Scan for the cell matching the given text and deliver its [x, y] coordinate at center. 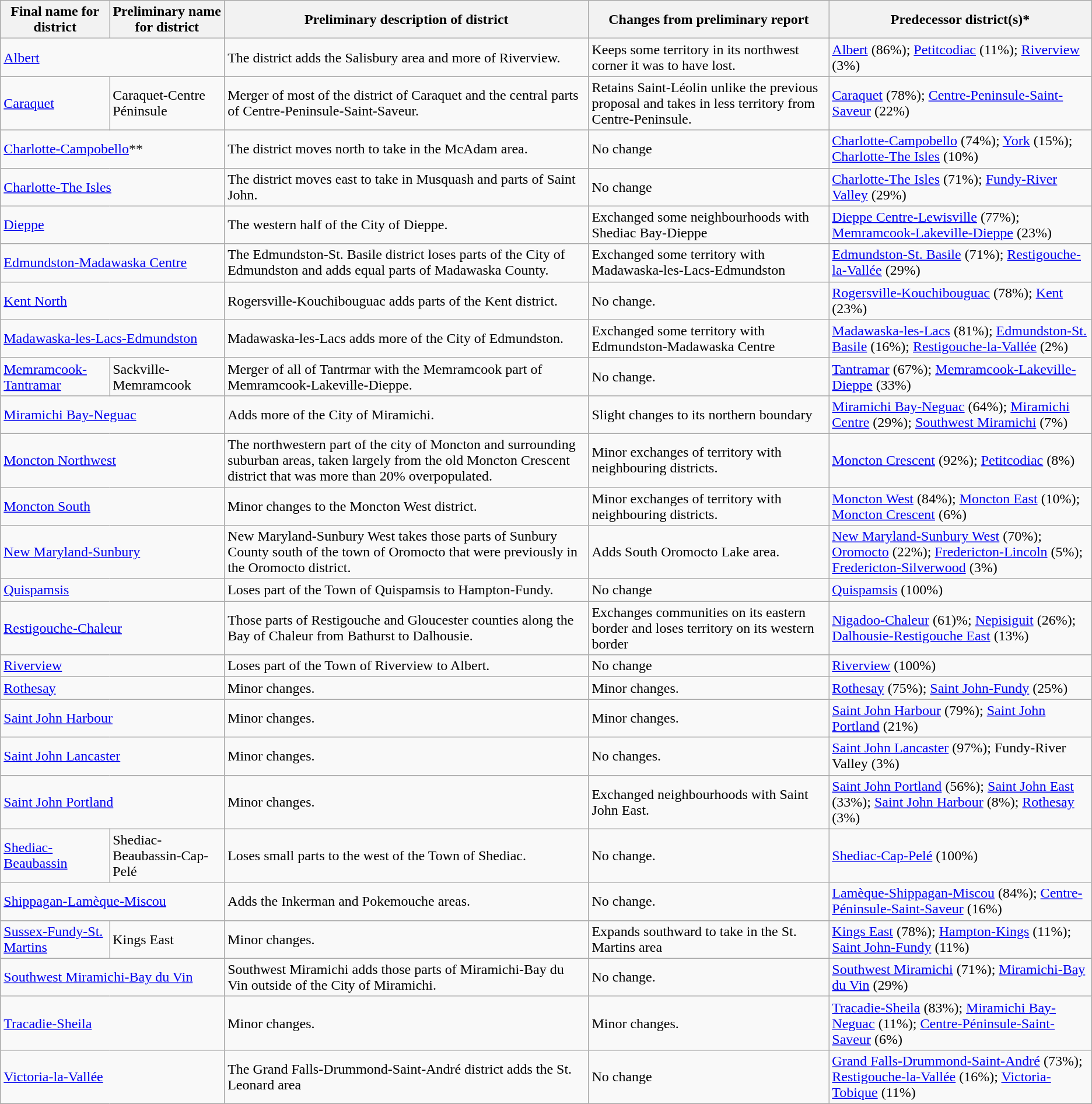
Saint John Portland [113, 802]
Sussex-Fundy-St. Martins [55, 939]
Charlotte-Campobello** [113, 149]
Miramichi Bay-Neguac [113, 414]
Nigadoo-Chaleur (61)%; Nepisiguit (26%); Dalhousie-Restigouche East (13%) [960, 628]
Expands southward to take in the St. Martins area [709, 939]
Southwest Miramichi (71%); Miramichi-Bay du Vin (29%) [960, 977]
Madawaska-les-Lacs-Edmundston [113, 338]
Kent North [113, 301]
Riverview (100%) [960, 666]
Restigouche-Chaleur [113, 628]
Quispamsis (100%) [960, 590]
Moncton Crescent (92%); Petitcodiac (8%) [960, 460]
Merger of most of the district of Caraquet and the central parts of Centre-Peninsule-Saint-Saveur. [407, 103]
Exchanged neighbourhoods with Saint John East. [709, 802]
Lamèque-Shippagan-Miscou (84%); Centre-Péninsule-Saint-Saveur (16%) [960, 902]
The district moves north to take in the McAdam area. [407, 149]
Moncton West (84%); Moncton East (10%); Moncton Crescent (6%) [960, 506]
Shediac-Beaubassin [55, 856]
Rogersville-Kouchibouguac adds parts of the Kent district. [407, 301]
Albert (86%); Petitcodiac (11%); Riverview (3%) [960, 57]
No changes. [709, 756]
Saint John Lancaster (97%); Fundy-River Valley (3%) [960, 756]
The Grand Falls-Drummond-Saint-André district adds the St. Leonard area [407, 1077]
Miramichi Bay-Neguac (64%); Miramichi Centre (29%); Southwest Miramichi (7%) [960, 414]
Adds the Inkerman and Pokemouche areas. [407, 902]
New Maryland-Sunbury West (70%); Oromocto (22%); Fredericton-Lincoln (5%); Fredericton-Silverwood (3%) [960, 552]
Edmundston-Madawaska Centre [113, 262]
Victoria-la-Vallée [113, 1077]
Dieppe [113, 225]
Exchanges communities on its eastern border and loses territory on its western border [709, 628]
Madawaska-les-Lacs adds more of the City of Edmundston. [407, 338]
Saint John Lancaster [113, 756]
Caraquet (78%); Centre-Peninsule-Saint-Saveur (22%) [960, 103]
Dieppe Centre-Lewisville (77%); Memramcook-Lakeville-Dieppe (23%) [960, 225]
Slight changes to its northern boundary [709, 414]
Charlotte-The Isles (71%); Fundy-River Valley (29%) [960, 187]
Merger of all of Tantrmar with the Memramcook part of Memramcook-Lakeville-Dieppe. [407, 377]
Adds South Oromocto Lake area. [709, 552]
Saint John Harbour [113, 719]
Those parts of Restigouche and Gloucester counties along the Bay of Chaleur from Bathurst to Dalhousie. [407, 628]
Rogersville-Kouchibouguac (78%); Kent (23%) [960, 301]
New Maryland-Sunbury West takes those parts of Sunbury County south of the town of Oromocto that were previously in the Oromocto district. [407, 552]
Predecessor district(s)* [960, 20]
Riverview [113, 666]
Southwest Miramichi-Bay du Vin [113, 977]
Tantramar (67%); Memramcook-Lakeville-Dieppe (33%) [960, 377]
Moncton Northwest [113, 460]
Tracadie-Sheila (83%); Miramichi Bay-Neguac (11%); Centre-Péninsule-Saint-Saveur (6%) [960, 1023]
Keeps some territory in its northwest corner it was to have lost. [709, 57]
Adds more of the City of Miramichi. [407, 414]
The Edmundston-St. Basile district loses parts of the City of Edmundston and adds equal parts of Madawaska County. [407, 262]
Preliminary description of district [407, 20]
Rothesay (75%); Saint John-Fundy (25%) [960, 688]
Caraquet [55, 103]
Final name for district [55, 20]
Minor changes to the Moncton West district. [407, 506]
Changes from preliminary report [709, 20]
Shippagan-Lamèque-Miscou [113, 902]
Edmundston-St. Basile (71%); Restigouche-la-Vallée (29%) [960, 262]
Charlotte-Campobello (74%); York (15%); Charlotte-The Isles (10%) [960, 149]
Sackville-Memramcook [167, 377]
Moncton South [113, 506]
Kings East [167, 939]
Exchanged some neighbourhoods with Shediac Bay-Dieppe [709, 225]
Madawaska-les-Lacs (81%); Edmundston-St. Basile (16%); Restigouche-la-Vallée (2%) [960, 338]
Loses small parts to the west of the Town of Shediac. [407, 856]
Exchanged some territory with Madawaska-les-Lacs-Edmundston [709, 262]
Southwest Miramichi adds those parts of Miramichi-Bay du Vin outside of the City of Miramichi. [407, 977]
The district adds the Salisbury area and more of Riverview. [407, 57]
Exchanged some territory with Edmundston-Madawaska Centre [709, 338]
Grand Falls-Drummond-Saint-André (73%); Restigouche-la-Vallée (16%); Victoria-Tobique (11%) [960, 1077]
Preliminary name for district [167, 20]
Shediac-Cap-Pelé (100%) [960, 856]
Shediac-Beaubassin-Cap-Pelé [167, 856]
New Maryland-Sunbury [113, 552]
Quispamsis [113, 590]
Saint John Portland (56%); Saint John East (33%); Saint John Harbour (8%); Rothesay (3%) [960, 802]
The district moves east to take in Musquash and parts of Saint John. [407, 187]
Loses part of the Town of Riverview to Albert. [407, 666]
Memramcook-Tantramar [55, 377]
Kings East (78%); Hampton-Kings (11%); Saint John-Fundy (11%) [960, 939]
Saint John Harbour (79%); Saint John Portland (21%) [960, 719]
Charlotte-The Isles [113, 187]
Rothesay [113, 688]
Albert [113, 57]
The western half of the City of Dieppe. [407, 225]
Retains Saint-Léolin unlike the previous proposal and takes in less territory from Centre-Peninsule. [709, 103]
Tracadie-Sheila [113, 1023]
Caraquet-Centre Péninsule [167, 103]
Loses part of the Town of Quispamsis to Hampton-Fundy. [407, 590]
